Determine the (x, y) coordinate at the center of the cell enclosing the given text.  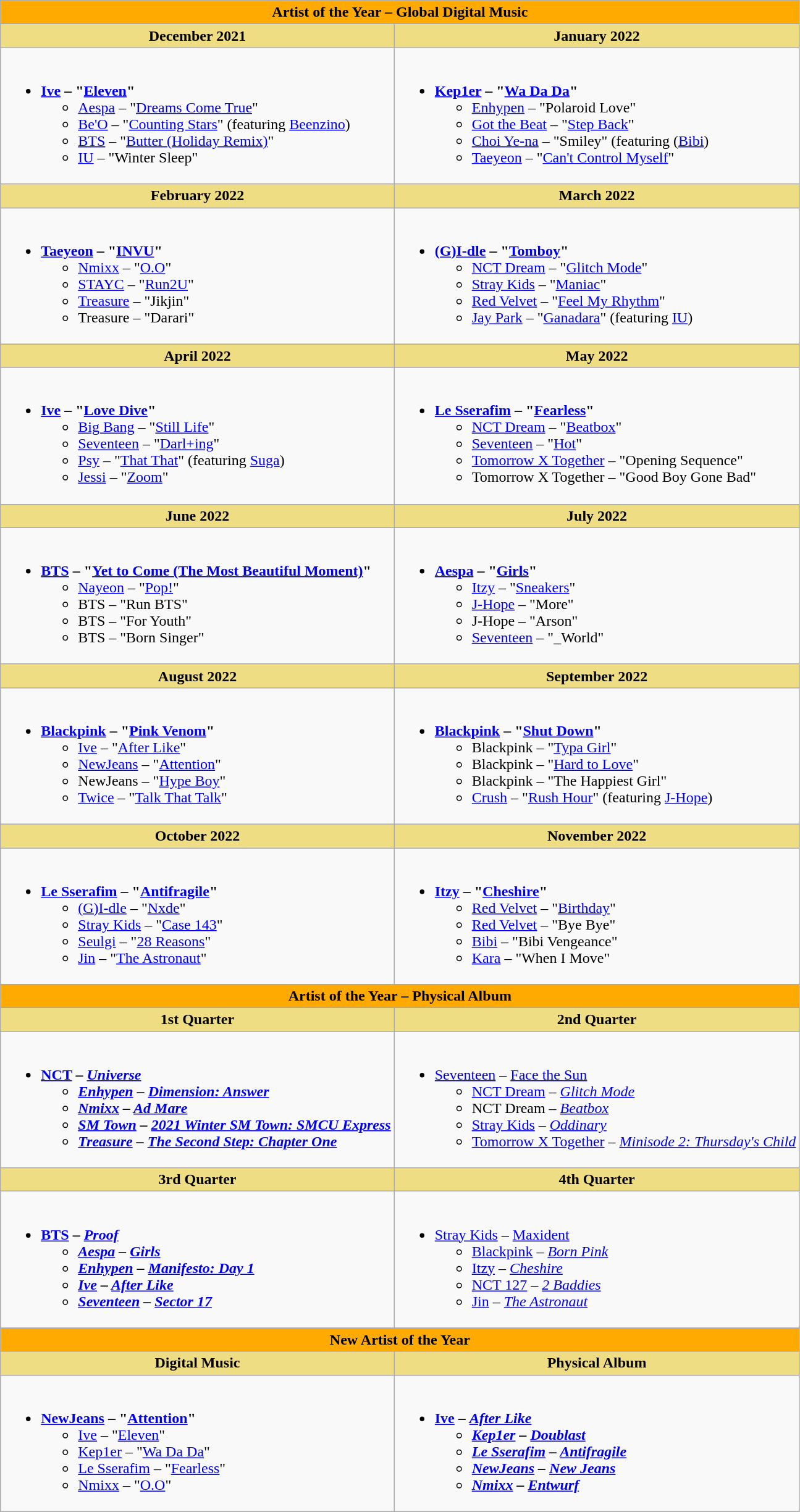
Seventeen – Face the SunNCT Dream – Glitch ModeNCT Dream – BeatboxStray Kids – OddinaryTomorrow X Together – Minisode 2: Thursday's Child (597, 1099)
3rd Quarter (198, 1180)
Blackpink – "Pink Venom"Ive – "After Like"NewJeans – "Attention"NewJeans – "Hype Boy"Twice – "Talk That Talk" (198, 756)
Le Sserafim – "Antifragile"(G)I-dle – "Nxde"Stray Kids – "Case 143"Seulgi – "28 Reasons"Jin – "The Astronaut" (198, 915)
4th Quarter (597, 1180)
Le Sserafim – "Fearless"NCT Dream – "Beatbox"Seventeen – "Hot"Tomorrow X Together – "Opening Sequence"Tomorrow X Together – "Good Boy Gone Bad" (597, 436)
July 2022 (597, 516)
October 2022 (198, 836)
August 2022 (198, 676)
1st Quarter (198, 1020)
Ive – "Eleven"Aespa – "Dreams Come True"Be'O – "Counting Stars" (featuring Beenzino)BTS – "Butter (Holiday Remix)"IU – "Winter Sleep" (198, 116)
Ive – After LikeKep1er – DoublastLe Sserafim – AntifragileNewJeans – New JeansNmixx – Entwurf (597, 1443)
May 2022 (597, 356)
Stray Kids – MaxidentBlackpink – Born PinkItzy – CheshireNCT 127 – 2 BaddiesJin – The Astronaut (597, 1260)
Artist of the Year – Global Digital Music (400, 12)
NCT – UniverseEnhypen – Dimension: AnswerNmixx – Ad MareSM Town – 2021 Winter SM Town: SMCU ExpressTreasure – The Second Step: Chapter One (198, 1099)
March 2022 (597, 196)
February 2022 (198, 196)
Ive – "Love Dive"Big Bang – "Still Life"Seventeen – "Darl+ing"Psy – "That That" (featuring Suga)Jessi – "Zoom" (198, 436)
Taeyeon – "INVU"Nmixx – "O.O"STAYC – "Run2U"Treasure – "Jikjin"Treasure – "Darari" (198, 275)
Aespa – "Girls"Itzy – "Sneakers"J-Hope – "More"J-Hope – "Arson"Seventeen – "_World" (597, 595)
Kep1er – "Wa Da Da"Enhypen – "Polaroid Love"Got the Beat – "Step Back"Choi Ye-na – "Smiley" (featuring (Bibi)Taeyeon – "Can't Control Myself" (597, 116)
Physical Album (597, 1363)
September 2022 (597, 676)
December 2021 (198, 36)
April 2022 (198, 356)
(G)I-dle – "Tomboy"NCT Dream – "Glitch Mode"Stray Kids – "Maniac"Red Velvet – "Feel My Rhythm"Jay Park – "Ganadara" (featuring IU) (597, 275)
2nd Quarter (597, 1020)
Digital Music (198, 1363)
BTS – "Yet to Come (The Most Beautiful Moment)"Nayeon – "Pop!"BTS – "Run BTS"BTS – "For Youth"BTS – "Born Singer" (198, 595)
Blackpink – "Shut Down"Blackpink – "Typa Girl"Blackpink – "Hard to Love"Blackpink – "The Happiest Girl"Crush – "Rush Hour" (featuring J-Hope) (597, 756)
NewJeans – "Attention"Ive – "Eleven"Kep1er – "Wa Da Da"Le Sserafim – "Fearless"Nmixx – "O.O" (198, 1443)
November 2022 (597, 836)
BTS – ProofAespa – GirlsEnhypen – Manifesto: Day 1Ive – After LikeSeventeen – Sector 17 (198, 1260)
January 2022 (597, 36)
New Artist of the Year (400, 1340)
June 2022 (198, 516)
Itzy – "Cheshire"Red Velvet – "Birthday"Red Velvet – "Bye Bye"Bibi – "Bibi Vengeance"Kara – "When I Move" (597, 915)
Artist of the Year – Physical Album (400, 996)
